Return (x, y) of the center of cell containing provided text 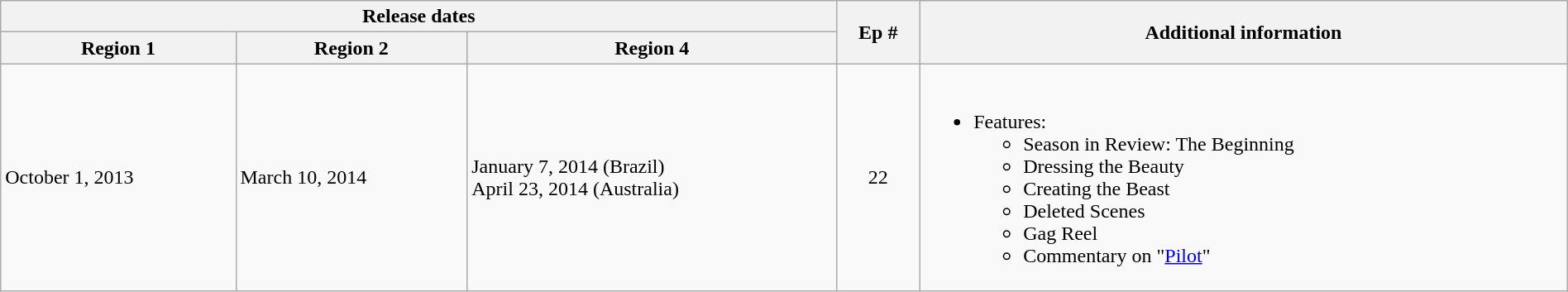
Ep # (878, 32)
Region 2 (351, 48)
October 1, 2013 (118, 177)
Features:Season in Review: The BeginningDressing the BeautyCreating the BeastDeleted ScenesGag ReelCommentary on "Pilot" (1244, 177)
22 (878, 177)
Region 4 (652, 48)
March 10, 2014 (351, 177)
January 7, 2014 (Brazil)April 23, 2014 (Australia) (652, 177)
Region 1 (118, 48)
Additional information (1244, 32)
Release dates (418, 17)
